Extract the [x, y] coordinate from the center of the cell holding the provided text.  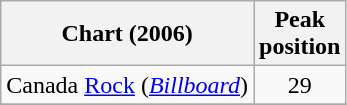
Peakposition [300, 34]
29 [300, 85]
Chart (2006) [128, 34]
Canada Rock (Billboard) [128, 85]
